Pinpoint the cell where the given text exists, returning its [X, Y] midpoint coordinate. 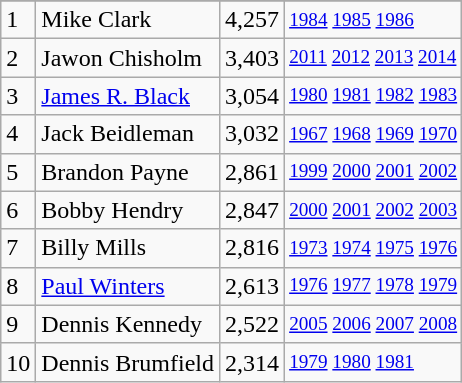
Dennis Brumfield [128, 362]
Paul Winters [128, 286]
1979 1980 1981 [374, 362]
3,403 [252, 58]
Bobby Hendry [128, 210]
Jack Beidleman [128, 134]
8 [18, 286]
1973 1974 1975 1976 [374, 248]
7 [18, 248]
Jawon Chisholm [128, 58]
2,613 [252, 286]
4 [18, 134]
Brandon Payne [128, 172]
Dennis Kennedy [128, 324]
2,816 [252, 248]
3 [18, 96]
Mike Clark [128, 20]
5 [18, 172]
2,314 [252, 362]
James R. Black [128, 96]
2011 2012 2013 2014 [374, 58]
3,054 [252, 96]
2,861 [252, 172]
9 [18, 324]
6 [18, 210]
4,257 [252, 20]
1967 1968 1969 1970 [374, 134]
1980 1981 1982 1983 [374, 96]
1999 2000 2001 2002 [374, 172]
10 [18, 362]
3,032 [252, 134]
1976 1977 1978 1979 [374, 286]
2000 2001 2002 2003 [374, 210]
2 [18, 58]
2,847 [252, 210]
Billy Mills [128, 248]
1 [18, 20]
2,522 [252, 324]
1984 1985 1986 [374, 20]
2005 2006 2007 2008 [374, 324]
